Output the [X, Y] coordinate of the center of the cell containing the given text.  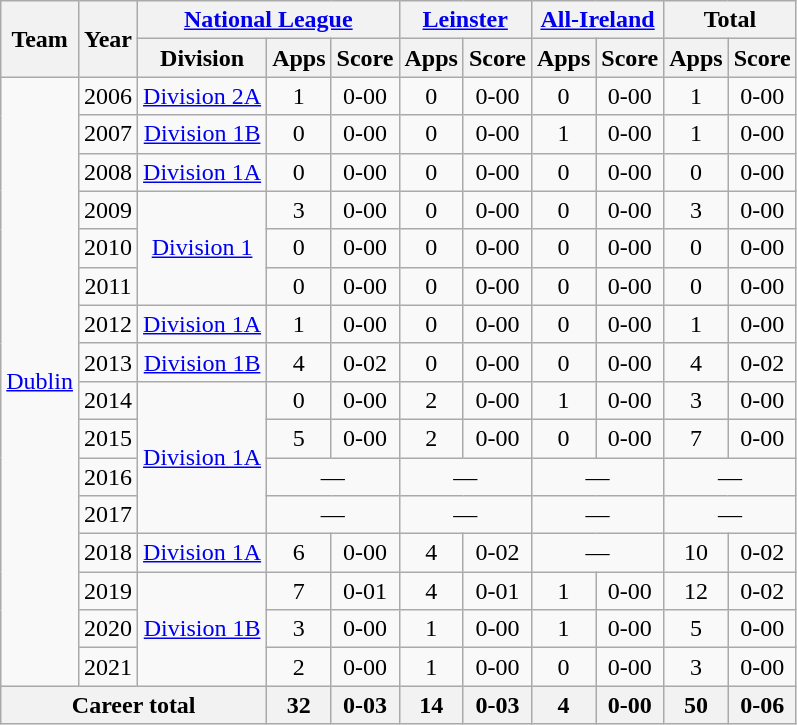
Career total [134, 705]
2019 [108, 591]
2015 [108, 438]
2014 [108, 400]
2021 [108, 667]
14 [431, 705]
Division 2A [202, 96]
2012 [108, 324]
2007 [108, 134]
Division [202, 58]
12 [696, 591]
Division 1 [202, 248]
10 [696, 553]
Total [730, 20]
All-Ireland [597, 20]
Dublin [40, 382]
Team [40, 39]
2017 [108, 515]
2008 [108, 172]
2016 [108, 477]
National League [268, 20]
6 [299, 553]
32 [299, 705]
50 [696, 705]
2009 [108, 210]
2006 [108, 96]
Leinster [465, 20]
2018 [108, 553]
2011 [108, 286]
2020 [108, 629]
0-06 [762, 705]
Year [108, 39]
2013 [108, 362]
2010 [108, 248]
